Output the [x, y] coordinate of the center of the cell containing the given text.  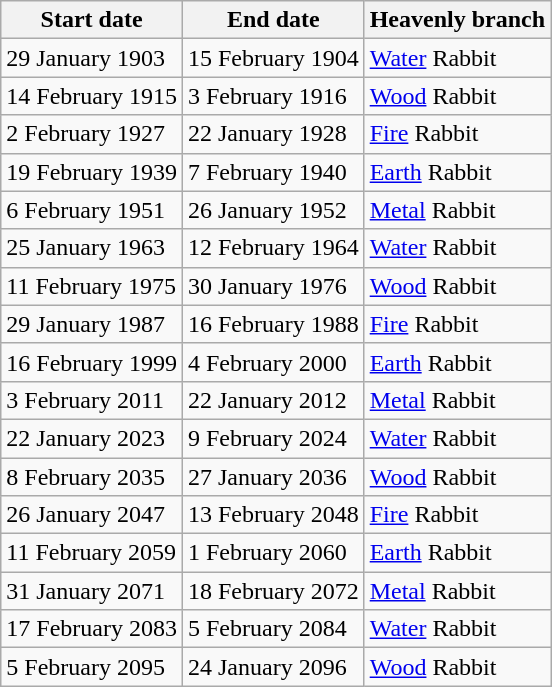
1 February 2060 [273, 553]
30 January 1976 [273, 286]
11 February 1975 [92, 286]
12 February 1964 [273, 248]
15 February 1904 [273, 58]
2 February 1927 [92, 134]
29 January 1903 [92, 58]
3 February 1916 [273, 96]
16 February 1999 [92, 362]
24 January 2096 [273, 667]
26 January 1952 [273, 210]
22 January 1928 [273, 134]
27 January 2036 [273, 477]
18 February 2072 [273, 591]
22 January 2023 [92, 438]
11 February 2059 [92, 553]
Start date [92, 20]
31 January 2071 [92, 591]
14 February 1915 [92, 96]
16 February 1988 [273, 324]
Heavenly branch [457, 20]
26 January 2047 [92, 515]
7 February 1940 [273, 172]
End date [273, 20]
13 February 2048 [273, 515]
25 January 1963 [92, 248]
29 January 1987 [92, 324]
4 February 2000 [273, 362]
19 February 1939 [92, 172]
5 February 2095 [92, 667]
5 February 2084 [273, 629]
3 February 2011 [92, 400]
22 January 2012 [273, 400]
9 February 2024 [273, 438]
8 February 2035 [92, 477]
17 February 2083 [92, 629]
6 February 1951 [92, 210]
